Detect which cell encompasses the target text, then output its (x, y) center coordinate. 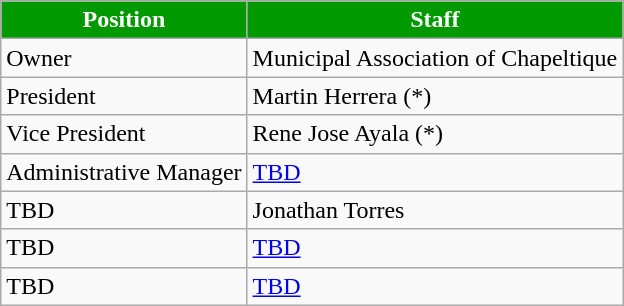
President (124, 96)
Position (124, 20)
Staff (435, 20)
Vice President (124, 134)
Administrative Manager (124, 172)
Owner (124, 58)
Martin Herrera (*) (435, 96)
Jonathan Torres (435, 210)
Rene Jose Ayala (*) (435, 134)
Municipal Association of Chapeltique (435, 58)
